Identify which cell holds the provided text, then report its [x, y] central coordinate. 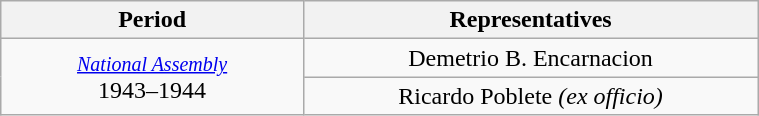
Period [152, 20]
National Assembly1943–1944 [152, 77]
Demetrio B. Encarnacion [530, 58]
Representatives [530, 20]
Ricardo Poblete (ex officio) [530, 96]
